Identify which cell holds the provided text, then report its (x, y) central coordinate. 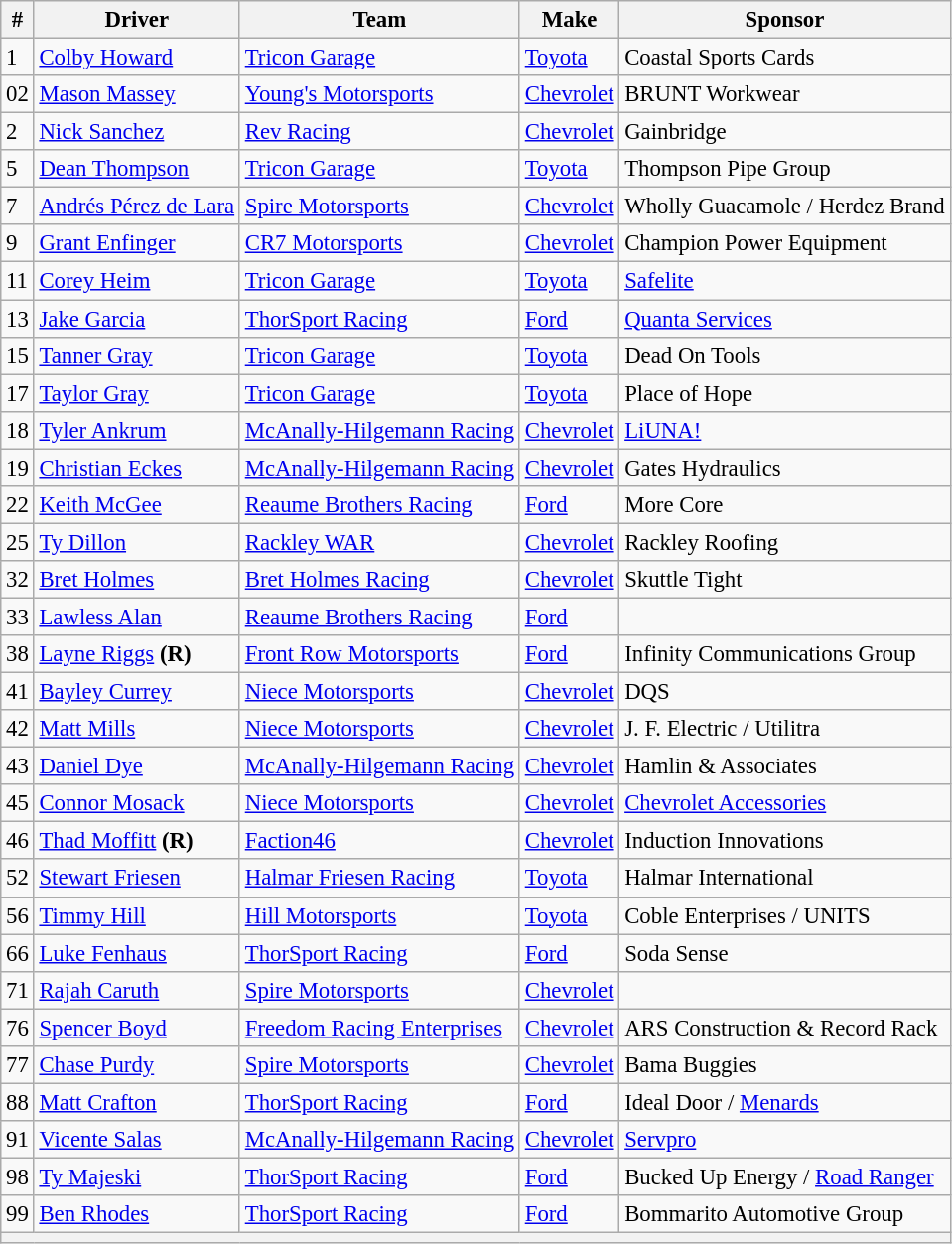
Coble Enterprises / UNITS (784, 915)
Thompson Pipe Group (784, 169)
Jake Garcia (137, 319)
Chevrolet Accessories (784, 803)
43 (18, 766)
76 (18, 1028)
Freedom Racing Enterprises (379, 1028)
Infinity Communications Group (784, 654)
Vicente Salas (137, 1140)
More Core (784, 505)
Dead On Tools (784, 355)
Halmar Friesen Racing (379, 879)
11 (18, 281)
45 (18, 803)
99 (18, 1214)
Spencer Boyd (137, 1028)
Soda Sense (784, 953)
Young's Motorsports (379, 94)
Faction46 (379, 841)
2 (18, 132)
Coastal Sports Cards (784, 58)
Ty Majeski (137, 1176)
Mason Massey (137, 94)
91 (18, 1140)
Ben Rhodes (137, 1214)
Gates Hydraulics (784, 468)
Rajah Caruth (137, 990)
Servpro (784, 1140)
# (18, 20)
56 (18, 915)
Wholly Guacamole / Herdez Brand (784, 207)
71 (18, 990)
42 (18, 729)
Corey Heim (137, 281)
Taylor Gray (137, 393)
Safelite (784, 281)
LiUNA! (784, 430)
33 (18, 617)
1 (18, 58)
Tyler Ankrum (137, 430)
98 (18, 1176)
Layne Riggs (R) (137, 654)
02 (18, 94)
J. F. Electric / Utilitra (784, 729)
32 (18, 580)
Ideal Door / Menards (784, 1102)
Matt Crafton (137, 1102)
Chase Purdy (137, 1065)
Rackley WAR (379, 542)
Hamlin & Associates (784, 766)
CR7 Motorsports (379, 243)
5 (18, 169)
Sponsor (784, 20)
Induction Innovations (784, 841)
Stewart Friesen (137, 879)
Bret Holmes Racing (379, 580)
Gainbridge (784, 132)
19 (18, 468)
17 (18, 393)
Bayley Currey (137, 692)
Luke Fenhaus (137, 953)
Thad Moffitt (R) (137, 841)
38 (18, 654)
Driver (137, 20)
Quanta Services (784, 319)
Daniel Dye (137, 766)
13 (18, 319)
Champion Power Equipment (784, 243)
9 (18, 243)
Rev Racing (379, 132)
Matt Mills (137, 729)
BRUNT Workwear (784, 94)
7 (18, 207)
52 (18, 879)
Make (569, 20)
Ty Dillon (137, 542)
25 (18, 542)
Connor Mosack (137, 803)
Halmar International (784, 879)
Hill Motorsports (379, 915)
Grant Enfinger (137, 243)
Skuttle Tight (784, 580)
Colby Howard (137, 58)
Dean Thompson (137, 169)
Bommarito Automotive Group (784, 1214)
DQS (784, 692)
66 (18, 953)
77 (18, 1065)
Team (379, 20)
Lawless Alan (137, 617)
Rackley Roofing (784, 542)
Tanner Gray (137, 355)
Bama Buggies (784, 1065)
Christian Eckes (137, 468)
Front Row Motorsports (379, 654)
22 (18, 505)
Keith McGee (137, 505)
ARS Construction & Record Rack (784, 1028)
Place of Hope (784, 393)
Nick Sanchez (137, 132)
88 (18, 1102)
15 (18, 355)
18 (18, 430)
41 (18, 692)
Bucked Up Energy / Road Ranger (784, 1176)
46 (18, 841)
Bret Holmes (137, 580)
Timmy Hill (137, 915)
Andrés Pérez de Lara (137, 207)
